Provide the (x, y) coordinate of the cell's center where the given text is located.  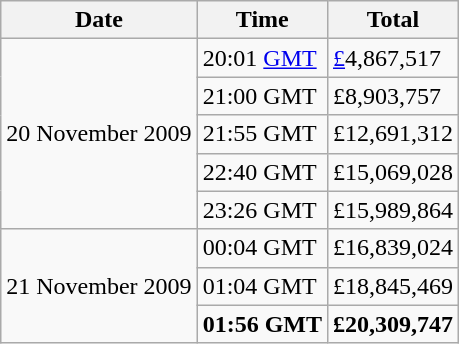
£20,309,747 (392, 324)
00:04 GMT (262, 248)
£15,069,028 (392, 172)
£12,691,312 (392, 134)
21:55 GMT (262, 134)
£18,845,469 (392, 286)
22:40 GMT (262, 172)
Date (99, 20)
£8,903,757 (392, 96)
20:01 GMT (262, 58)
£15,989,864 (392, 210)
01:56 GMT (262, 324)
01:04 GMT (262, 286)
21 November 2009 (99, 286)
21:00 GMT (262, 96)
Time (262, 20)
£16,839,024 (392, 248)
£4,867,517 (392, 58)
Total (392, 20)
20 November 2009 (99, 134)
23:26 GMT (262, 210)
